Pinpoint the cell where the given text exists, returning its (x, y) midpoint coordinate. 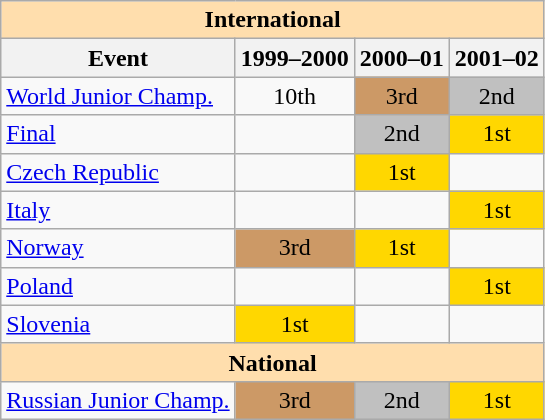
World Junior Champ. (118, 96)
2000–01 (402, 58)
2001–02 (496, 58)
National (273, 362)
Final (118, 134)
Slovenia (118, 324)
1999–2000 (294, 58)
Italy (118, 210)
Poland (118, 286)
Russian Junior Champ. (118, 400)
10th (294, 96)
International (273, 20)
Norway (118, 248)
Event (118, 58)
Czech Republic (118, 172)
